Return [x, y] of the center of cell containing provided text 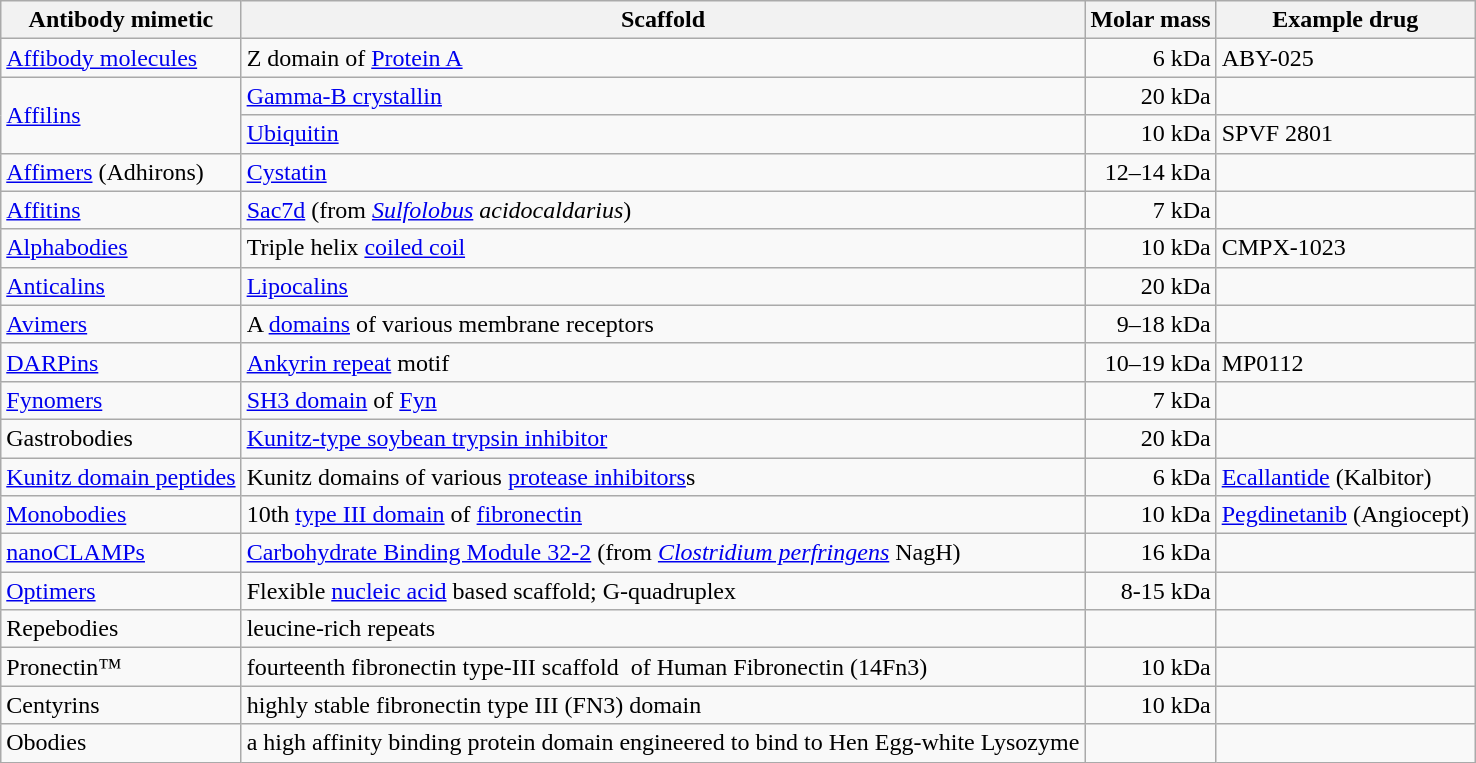
Ubiquitin [663, 134]
DARPins [121, 362]
Lipocalins [663, 286]
ABY-025 [1345, 58]
Affibody molecules [121, 58]
10–19 kDa [1150, 362]
MP0112 [1345, 362]
SPVF 2801 [1345, 134]
Affitins [121, 210]
Ecallantide (Kalbitor) [1345, 477]
Affilins [121, 115]
Repebodies [121, 629]
Kunitz-type soybean trypsin inhibitor [663, 438]
Alphabodies [121, 248]
Centyrins [121, 705]
8-15 kDa [1150, 591]
Ankyrin repeat motif [663, 362]
SH3 domain of Fyn [663, 400]
Anticalins [121, 286]
A domains of various membrane receptors [663, 324]
Optimers [121, 591]
Molar mass [1150, 20]
Gamma-B crystallin [663, 96]
Affimers (Adhirons) [121, 172]
CMPX-1023 [1345, 248]
Z domain of Protein A [663, 58]
Example drug [1345, 20]
leucine-rich repeats [663, 629]
16 kDa [1150, 553]
Kunitz domain peptides [121, 477]
Gastrobodies [121, 438]
Flexible nucleic acid based scaffold; G-quadruplex [663, 591]
nanoCLAMPs [121, 553]
9–18 kDa [1150, 324]
Avimers [121, 324]
Triple helix coiled coil [663, 248]
Pegdinetanib (Angiocept) [1345, 515]
Carbohydrate Binding Module 32-2 (from Clostridium perfringens NagH) [663, 553]
10th type III domain of fibronectin [663, 515]
Cystatin [663, 172]
Kunitz domains of various protease inhibitorss [663, 477]
fourteenth fibronectin type-III scaffold of Human Fibronectin (14Fn3) [663, 667]
Antibody mimetic [121, 20]
Monobodies [121, 515]
Scaffold [663, 20]
Fynomers [121, 400]
a high affinity binding protein domain engineered to bind to Hen Egg-white Lysozyme [663, 743]
12–14 kDa [1150, 172]
highly stable fibronectin type III (FN3) domain [663, 705]
Pronectin™ [121, 667]
Sac7d (from Sulfolobus acidocaldarius) [663, 210]
Obodies [121, 743]
